Search for the cell housing the specified text and yield its [X, Y] center coordinate. 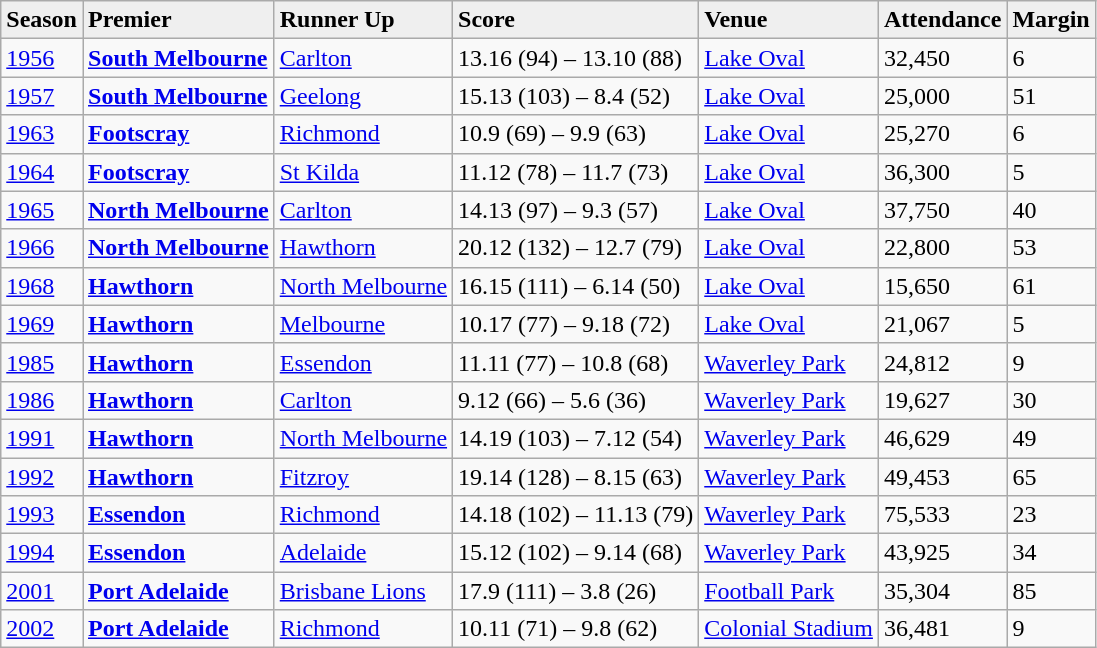
1968 [42, 286]
25,270 [942, 134]
15.13 (103) – 8.4 (52) [576, 96]
1993 [42, 515]
Margin [1051, 20]
14.13 (97) – 9.3 (57) [576, 210]
1969 [42, 324]
13.16 (94) – 13.10 (88) [576, 58]
16.15 (111) – 6.14 (50) [576, 286]
1965 [42, 210]
43,925 [942, 553]
Premier [178, 20]
2001 [42, 591]
Score [576, 20]
10.11 (71) – 9.8 (62) [576, 629]
21,067 [942, 324]
14.18 (102) – 11.13 (79) [576, 515]
75,533 [942, 515]
1957 [42, 96]
11.11 (77) – 10.8 (68) [576, 362]
Geelong [363, 96]
Venue [789, 20]
1956 [42, 58]
46,629 [942, 438]
36,300 [942, 172]
1964 [42, 172]
Colonial Stadium [789, 629]
24,812 [942, 362]
25,000 [942, 96]
11.12 (78) – 11.7 (73) [576, 172]
Adelaide [363, 553]
Football Park [789, 591]
49 [1051, 438]
35,304 [942, 591]
Season [42, 20]
22,800 [942, 248]
15.12 (102) – 9.14 (68) [576, 553]
2002 [42, 629]
1992 [42, 477]
1994 [42, 553]
30 [1051, 400]
St Kilda [363, 172]
37,750 [942, 210]
65 [1051, 477]
10.17 (77) – 9.18 (72) [576, 324]
53 [1051, 248]
85 [1051, 591]
1966 [42, 248]
Melbourne [363, 324]
17.9 (111) – 3.8 (26) [576, 591]
Runner Up [363, 20]
19.14 (128) – 8.15 (63) [576, 477]
10.9 (69) – 9.9 (63) [576, 134]
1986 [42, 400]
14.19 (103) – 7.12 (54) [576, 438]
20.12 (132) – 12.7 (79) [576, 248]
Brisbane Lions [363, 591]
1985 [42, 362]
1963 [42, 134]
Attendance [942, 20]
32,450 [942, 58]
40 [1051, 210]
15,650 [942, 286]
34 [1051, 553]
36,481 [942, 629]
19,627 [942, 400]
Fitzroy [363, 477]
61 [1051, 286]
23 [1051, 515]
1991 [42, 438]
51 [1051, 96]
9.12 (66) – 5.6 (36) [576, 400]
49,453 [942, 477]
